Pinpoint the cell where the given text exists, returning its (X, Y) midpoint coordinate. 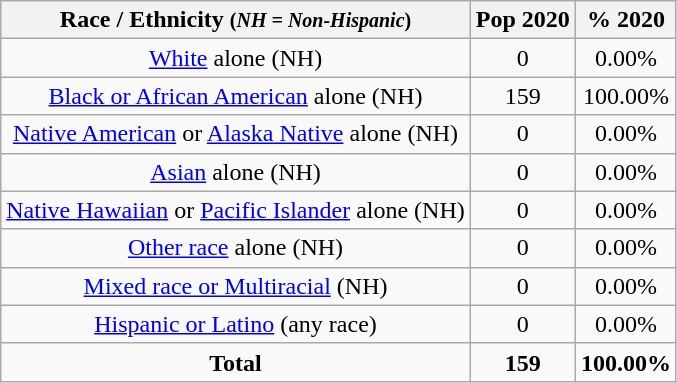
Hispanic or Latino (any race) (236, 324)
Black or African American alone (NH) (236, 96)
Pop 2020 (522, 20)
Other race alone (NH) (236, 248)
Race / Ethnicity (NH = Non-Hispanic) (236, 20)
Native American or Alaska Native alone (NH) (236, 134)
White alone (NH) (236, 58)
% 2020 (626, 20)
Native Hawaiian or Pacific Islander alone (NH) (236, 210)
Asian alone (NH) (236, 172)
Mixed race or Multiracial (NH) (236, 286)
Total (236, 362)
